Scan for the cell matching the given text and deliver its (X, Y) coordinate at center. 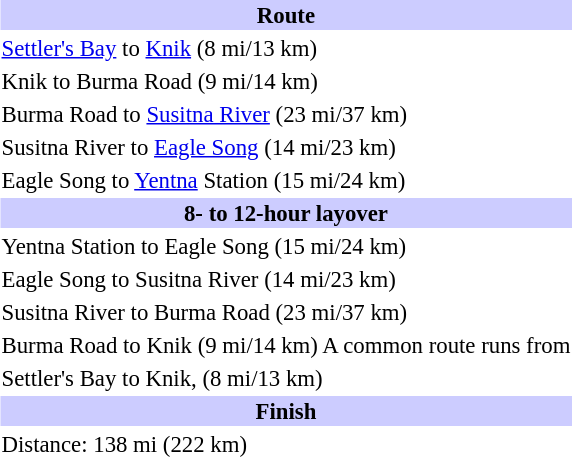
Susitna River to Eagle Song (14 mi/23 km) (286, 147)
Settler's Bay to Knik, (8 mi/13 km) (286, 378)
8- to 12-hour layover (286, 213)
Route (286, 15)
Knik to Burma Road (9 mi/14 km) (286, 81)
Yentna Station to Eagle Song (15 mi/24 km) (286, 246)
Eagle Song to Susitna River (14 mi/23 km) (286, 279)
Susitna River to Burma Road (23 mi/37 km) (286, 312)
Finish (286, 411)
Settler's Bay to Knik (8 mi/13 km) (286, 48)
Eagle Song to Yentna Station (15 mi/24 km) (286, 180)
Burma Road to Knik (9 mi/14 km) A common route runs from (286, 345)
Burma Road to Susitna River (23 mi/37 km) (286, 114)
